Extract the [X, Y] coordinate from the center of the cell holding the provided text.  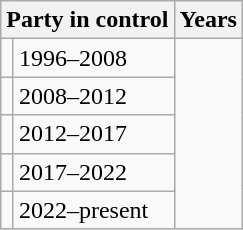
2017–2022 [94, 172]
2022–present [94, 210]
1996–2008 [94, 58]
2012–2017 [94, 134]
Party in control [88, 20]
2008–2012 [94, 96]
Years [208, 20]
